Find where the given text appears and provide that cell's center as [x, y] coordinate. 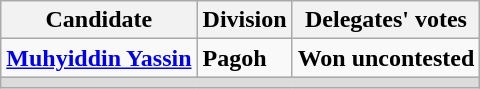
Muhyiddin Yassin [99, 58]
Candidate [99, 20]
Delegates' votes [386, 20]
Pagoh [244, 58]
Won uncontested [386, 58]
Division [244, 20]
